Pinpoint the cell where the given text exists, returning its (x, y) midpoint coordinate. 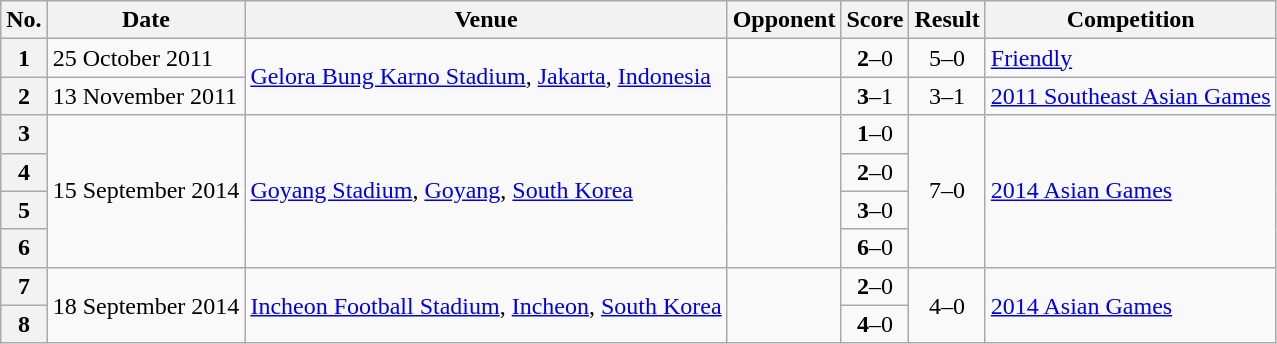
Gelora Bung Karno Stadium, Jakarta, Indonesia (486, 77)
6 (24, 248)
1 (24, 58)
Friendly (1130, 58)
2011 Southeast Asian Games (1130, 96)
3 (24, 134)
15 September 2014 (146, 191)
Score (875, 20)
7–0 (947, 191)
8 (24, 324)
Date (146, 20)
6–0 (875, 248)
Venue (486, 20)
Opponent (784, 20)
2 (24, 96)
5–0 (947, 58)
4 (24, 172)
13 November 2011 (146, 96)
No. (24, 20)
3–0 (875, 210)
Competition (1130, 20)
18 September 2014 (146, 305)
25 October 2011 (146, 58)
1–0 (875, 134)
Result (947, 20)
Goyang Stadium, Goyang, South Korea (486, 191)
5 (24, 210)
7 (24, 286)
Incheon Football Stadium, Incheon, South Korea (486, 305)
